Find where the given text appears and provide that cell's center as (X, Y) coordinate. 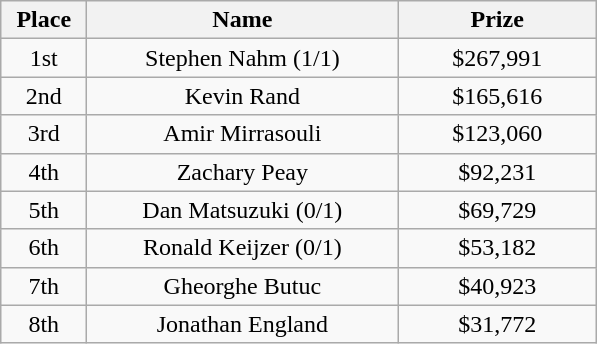
$53,182 (498, 248)
Name (242, 20)
4th (44, 172)
$31,772 (498, 324)
5th (44, 210)
Kevin Rand (242, 96)
2nd (44, 96)
Jonathan England (242, 324)
Gheorghe Butuc (242, 286)
$123,060 (498, 134)
7th (44, 286)
1st (44, 58)
Dan Matsuzuki (0/1) (242, 210)
Ronald Keijzer (0/1) (242, 248)
8th (44, 324)
$92,231 (498, 172)
3rd (44, 134)
$69,729 (498, 210)
$165,616 (498, 96)
$40,923 (498, 286)
Stephen Nahm (1/1) (242, 58)
Amir Mirrasouli (242, 134)
Zachary Peay (242, 172)
Place (44, 20)
Prize (498, 20)
6th (44, 248)
$267,991 (498, 58)
